Search for the cell housing the specified text and yield its (X, Y) center coordinate. 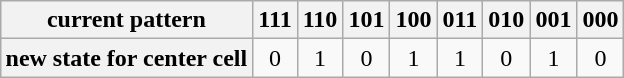
101 (366, 20)
011 (460, 20)
001 (554, 20)
110 (320, 20)
000 (600, 20)
100 (414, 20)
new state for center cell (126, 58)
111 (275, 20)
010 (506, 20)
current pattern (126, 20)
